Pinpoint the cell where the given text exists, returning its (x, y) midpoint coordinate. 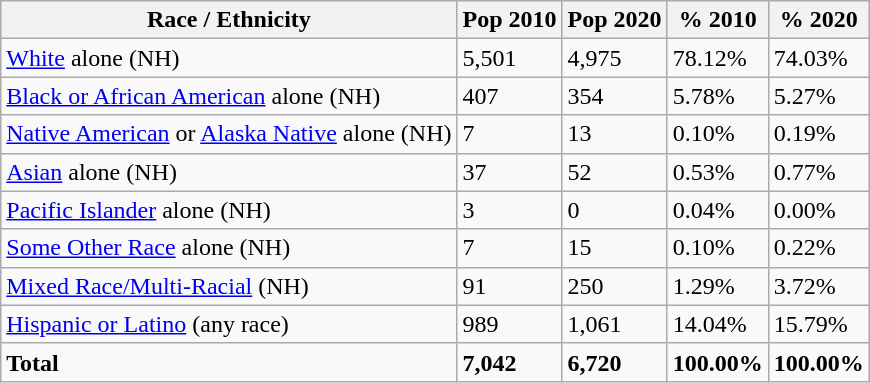
0 (614, 210)
0.00% (818, 210)
Pop 2020 (614, 20)
7,042 (510, 362)
52 (614, 172)
4,975 (614, 58)
91 (510, 286)
0.53% (718, 172)
0.04% (718, 210)
74.03% (818, 58)
Total (229, 362)
3.72% (818, 286)
989 (510, 324)
37 (510, 172)
Some Other Race alone (NH) (229, 248)
1.29% (718, 286)
Hispanic or Latino (any race) (229, 324)
White alone (NH) (229, 58)
15.79% (818, 324)
250 (614, 286)
% 2020 (818, 20)
14.04% (718, 324)
13 (614, 134)
5.27% (818, 96)
Native American or Alaska Native alone (NH) (229, 134)
15 (614, 248)
Black or African American alone (NH) (229, 96)
6,720 (614, 362)
5.78% (718, 96)
0.77% (818, 172)
0.19% (818, 134)
1,061 (614, 324)
5,501 (510, 58)
78.12% (718, 58)
354 (614, 96)
Pacific Islander alone (NH) (229, 210)
407 (510, 96)
3 (510, 210)
Pop 2010 (510, 20)
Race / Ethnicity (229, 20)
% 2010 (718, 20)
Mixed Race/Multi-Racial (NH) (229, 286)
0.22% (818, 248)
Asian alone (NH) (229, 172)
